Return [X, Y] of the center of cell containing provided text 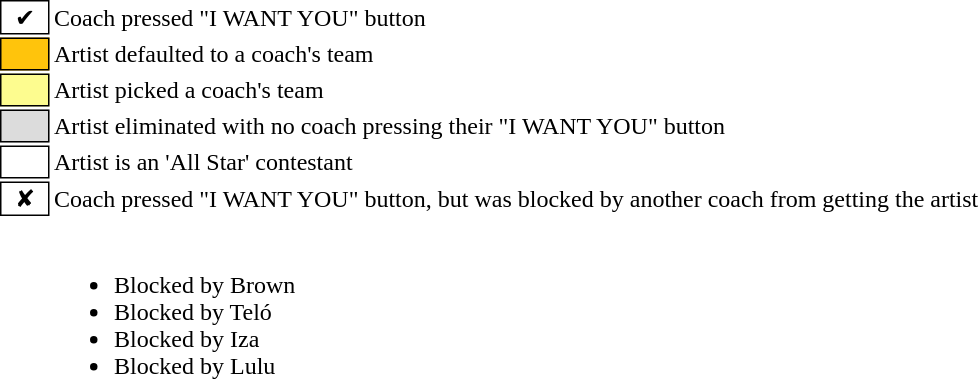
✘ [25, 199]
Artist eliminated with no coach pressing their "I WANT YOU" button [516, 126]
Artist picked a coach's team [516, 90]
Coach pressed "I WANT YOU" button [516, 17]
✔ [25, 17]
Artist defaulted to a coach's team [516, 54]
Coach pressed "I WANT YOU" button, but was blocked by another coach from getting the artist [516, 199]
Artist is an 'All Star' contestant [516, 162]
